Output the [x, y] coordinate of the center of the cell containing the given text.  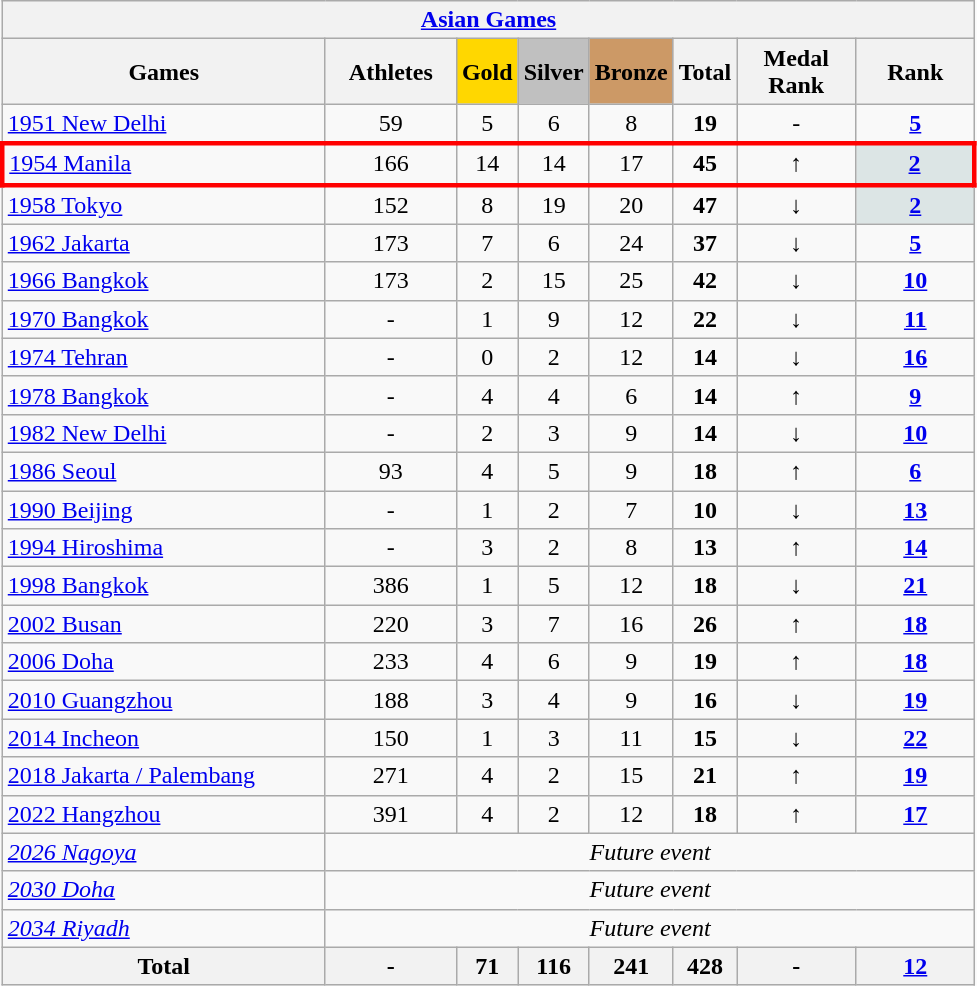
2022 Hangzhou [164, 814]
116 [554, 966]
233 [390, 662]
2002 Busan [164, 624]
1962 Jakarta [164, 243]
2014 Incheon [164, 738]
26 [705, 624]
Bronze [631, 72]
188 [390, 700]
Medal Rank [796, 72]
1974 Tehran [164, 357]
Gold [487, 72]
Athletes [390, 72]
0 [487, 357]
2026 Nagoya [164, 852]
37 [705, 243]
2030 Doha [164, 890]
1970 Bangkok [164, 319]
1994 Hiroshima [164, 548]
93 [390, 471]
1966 Bangkok [164, 281]
42 [705, 281]
1954 Manila [164, 164]
166 [390, 164]
59 [390, 124]
45 [705, 164]
428 [705, 966]
1982 New Delhi [164, 433]
1978 Bangkok [164, 395]
150 [390, 738]
220 [390, 624]
24 [631, 243]
Rank [916, 72]
1990 Beijing [164, 509]
Games [164, 72]
Silver [554, 72]
2010 Guangzhou [164, 700]
1998 Bangkok [164, 586]
386 [390, 586]
2006 Doha [164, 662]
20 [631, 204]
152 [390, 204]
25 [631, 281]
1986 Seoul [164, 471]
Asian Games [488, 20]
2034 Riyadh [164, 928]
47 [705, 204]
271 [390, 776]
1951 New Delhi [164, 124]
2018 Jakarta / Palembang [164, 776]
391 [390, 814]
1958 Tokyo [164, 204]
241 [631, 966]
71 [487, 966]
